Scan for the cell matching the given text and deliver its (X, Y) coordinate at center. 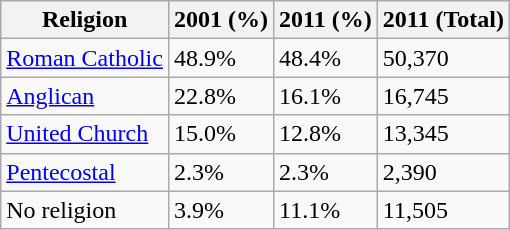
3.9% (220, 210)
50,370 (443, 58)
No religion (85, 210)
Roman Catholic (85, 58)
2,390 (443, 172)
United Church (85, 134)
22.8% (220, 96)
13,345 (443, 134)
2011 (Total) (443, 20)
15.0% (220, 134)
Anglican (85, 96)
2011 (%) (326, 20)
Pentecostal (85, 172)
11.1% (326, 210)
2001 (%) (220, 20)
12.8% (326, 134)
16.1% (326, 96)
48.4% (326, 58)
16,745 (443, 96)
11,505 (443, 210)
Religion (85, 20)
48.9% (220, 58)
